Search for the cell housing the specified text and yield its (x, y) center coordinate. 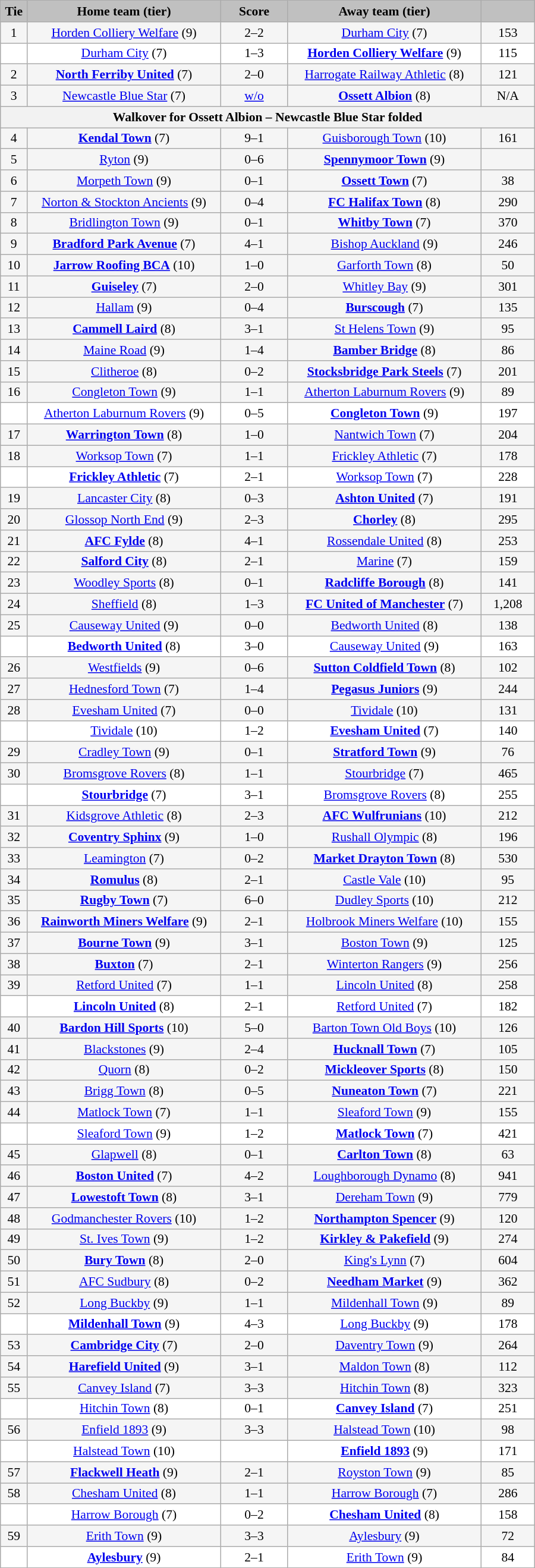
Brigg Town (8) (124, 1091)
Clitheroe (8) (124, 371)
56 (14, 1430)
53 (14, 1346)
98 (508, 1430)
Marine (7) (385, 562)
Walkover for Ossett Albion – Newcastle Blue Star folded (267, 117)
286 (508, 1494)
Dereham Town (9) (385, 1197)
31 (14, 816)
5–0 (254, 1028)
12 (14, 308)
42 (14, 1070)
246 (508, 244)
274 (508, 1239)
Daventry Town (9) (385, 1346)
Market Drayton Town (8) (385, 858)
Score (254, 11)
16 (14, 392)
201 (508, 371)
115 (508, 53)
105 (508, 1049)
290 (508, 202)
197 (508, 414)
191 (508, 499)
76 (508, 752)
4–2 (254, 1176)
17 (14, 435)
Leamington (7) (124, 858)
125 (508, 943)
Jarrow Roofing BCA (10) (124, 266)
295 (508, 519)
370 (508, 223)
159 (508, 562)
1,208 (508, 604)
10 (14, 266)
Mickleover Sports (8) (385, 1070)
AFC Sudbury (8) (124, 1282)
120 (508, 1218)
Rugby Town (7) (124, 901)
19 (14, 499)
AFC Fylde (8) (124, 541)
Ossett Albion (8) (385, 96)
Warrington Town (8) (124, 435)
140 (508, 731)
301 (508, 286)
Cambridge City (7) (124, 1346)
29 (14, 752)
0–3 (254, 499)
52 (14, 1303)
Maine Road (9) (124, 350)
30 (14, 774)
24 (14, 604)
Blackstones (9) (124, 1049)
2–4 (254, 1049)
22 (14, 562)
163 (508, 647)
323 (508, 1388)
150 (508, 1070)
102 (508, 668)
Carlton Town (8) (385, 1155)
Sutton Coldfield Town (8) (385, 668)
41 (14, 1049)
21 (14, 541)
Kendal Town (7) (124, 138)
9 (14, 244)
Hednesford Town (7) (124, 689)
37 (14, 943)
8 (14, 223)
54 (14, 1367)
1 (14, 33)
45 (14, 1155)
9–1 (254, 138)
58 (14, 1494)
941 (508, 1176)
18 (14, 456)
Radcliffe Borough (8) (385, 583)
Kidsgrove Athletic (8) (124, 816)
33 (14, 858)
530 (508, 858)
Castle Vale (10) (385, 880)
258 (508, 985)
Hucknall Town (7) (385, 1049)
255 (508, 795)
Lancaster City (8) (124, 499)
Godmanchester Rovers (10) (124, 1218)
25 (14, 625)
w/o (254, 96)
Away team (tier) (385, 11)
204 (508, 435)
Guisborough Town (10) (385, 138)
228 (508, 477)
Garforth Town (8) (385, 266)
Bishop Auckland (9) (385, 244)
Rossendale United (8) (385, 541)
Lowestoft Town (8) (124, 1197)
39 (14, 985)
Sheffield (8) (124, 604)
138 (508, 625)
15 (14, 371)
34 (14, 880)
Ashton United (7) (385, 499)
AFC Wulfrunians (10) (385, 816)
4–3 (254, 1324)
5 (14, 160)
Buxton (7) (124, 964)
2 (14, 75)
221 (508, 1091)
Rushall Olympic (8) (385, 837)
Rainworth Miners Welfare (9) (124, 922)
Needham Market (9) (385, 1282)
28 (14, 710)
13 (14, 329)
Burscough (7) (385, 308)
Maldon Town (8) (385, 1367)
Westfields (9) (124, 668)
604 (508, 1261)
72 (508, 1536)
3–0 (254, 647)
Bamber Bridge (8) (385, 350)
14 (14, 350)
36 (14, 922)
Newcastle Blue Star (7) (124, 96)
171 (508, 1451)
131 (508, 710)
112 (508, 1367)
Loughborough Dynamo (8) (385, 1176)
27 (14, 689)
7 (14, 202)
3 (14, 96)
Hallam (9) (124, 308)
Guiseley (7) (124, 286)
Salford City (8) (124, 562)
161 (508, 138)
465 (508, 774)
Nuneaton Town (7) (385, 1091)
Bardon Hill Sports (10) (124, 1028)
Harrogate Railway Athletic (8) (385, 75)
Romulus (8) (124, 880)
49 (14, 1239)
43 (14, 1091)
55 (14, 1388)
84 (508, 1557)
Royston Town (9) (385, 1472)
Spennymoor Town (9) (385, 160)
779 (508, 1197)
Winterton Rangers (9) (385, 964)
Boston Town (9) (385, 943)
6 (14, 181)
Flackwell Heath (9) (124, 1472)
Stocksbridge Park Steels (7) (385, 371)
Ryton (9) (124, 160)
Whitby Town (7) (385, 223)
86 (508, 350)
Bradford Park Avenue (7) (124, 244)
Woodley Sports (8) (124, 583)
59 (14, 1536)
153 (508, 33)
FC Halifax Town (8) (385, 202)
Home team (tier) (124, 11)
Coventry Sphinx (9) (124, 837)
Kirkley & Pakefield (9) (385, 1239)
Bury Town (8) (124, 1261)
85 (508, 1472)
Ossett Town (7) (385, 181)
244 (508, 689)
253 (508, 541)
St. Ives Town (9) (124, 1239)
26 (14, 668)
251 (508, 1409)
Quorn (8) (124, 1070)
20 (14, 519)
362 (508, 1282)
35 (14, 901)
6–0 (254, 901)
11 (14, 286)
Whitley Bay (9) (385, 286)
Tie (14, 11)
Barton Town Old Boys (10) (385, 1028)
Harefield United (9) (124, 1367)
King's Lynn (7) (385, 1261)
Pegasus Juniors (9) (385, 689)
Glossop North End (9) (124, 519)
St Helens Town (9) (385, 329)
46 (14, 1176)
Holbrook Miners Welfare (10) (385, 922)
2–2 (254, 33)
63 (508, 1155)
Dudley Sports (10) (385, 901)
421 (508, 1134)
Cammell Laird (8) (124, 329)
135 (508, 308)
196 (508, 837)
Northampton Spencer (9) (385, 1218)
121 (508, 75)
Bridlington Town (9) (124, 223)
Chorley (8) (385, 519)
32 (14, 837)
North Ferriby United (7) (124, 75)
Bourne Town (9) (124, 943)
182 (508, 1007)
256 (508, 964)
Boston United (7) (124, 1176)
Glapwell (8) (124, 1155)
44 (14, 1113)
126 (508, 1028)
Cradley Town (9) (124, 752)
158 (508, 1515)
47 (14, 1197)
Nantwich Town (7) (385, 435)
57 (14, 1472)
FC United of Manchester (7) (385, 604)
4 (14, 138)
N/A (508, 96)
141 (508, 583)
23 (14, 583)
48 (14, 1218)
264 (508, 1346)
Stratford Town (9) (385, 752)
Morpeth Town (9) (124, 181)
Norton & Stockton Ancients (9) (124, 202)
40 (14, 1028)
51 (14, 1282)
